Scan for the cell matching the given text and deliver its (x, y) coordinate at center. 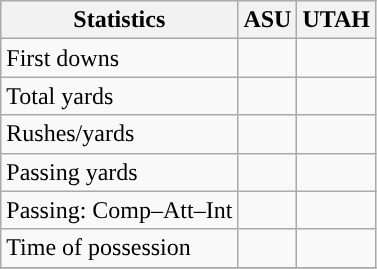
Passing: Comp–Att–Int (120, 210)
Time of possession (120, 248)
UTAH (336, 20)
Total yards (120, 96)
First downs (120, 58)
ASU (268, 20)
Passing yards (120, 172)
Rushes/yards (120, 134)
Statistics (120, 20)
